Provide the (x, y) coordinate of the cell's center where the given text is located.  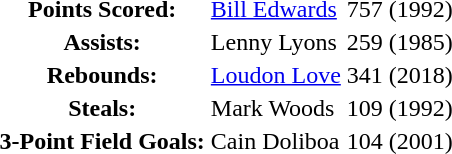
Loudon Love (276, 75)
109 (364, 108)
341 (364, 75)
259 (364, 42)
Lenny Lyons (276, 42)
Mark Woods (276, 108)
